Search for the cell housing the specified text and yield its (x, y) center coordinate. 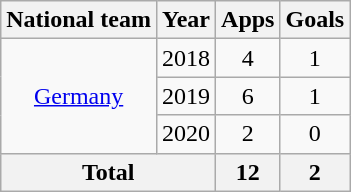
12 (248, 172)
National team (79, 20)
Germany (79, 96)
6 (248, 96)
4 (248, 58)
Goals (315, 20)
Year (186, 20)
Total (108, 172)
2019 (186, 96)
2018 (186, 58)
Apps (248, 20)
2020 (186, 134)
0 (315, 134)
